Determine the (X, Y) coordinate at the center of the cell enclosing the given text.  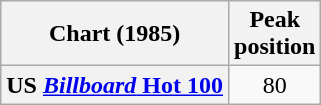
Peakposition (275, 34)
80 (275, 85)
Chart (1985) (115, 34)
US Billboard Hot 100 (115, 85)
